Locate the cell with the specified text and output its (X, Y) center coordinate. 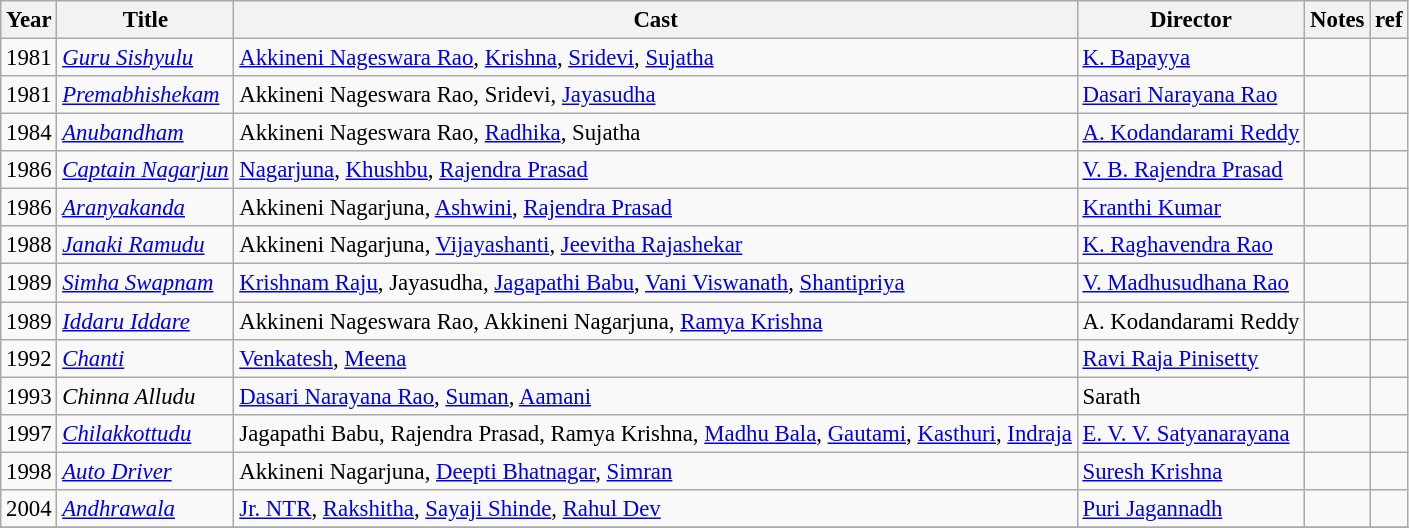
Sarath (1191, 396)
Cast (656, 20)
Year (29, 20)
Captain Nagarjun (146, 170)
Auto Driver (146, 471)
Ravi Raja Pinisetty (1191, 358)
1997 (29, 433)
Dasari Narayana Rao, Suman, Aamani (656, 396)
Akkineni Nageswara Rao, Radhika, Sujatha (656, 133)
Akkineni Nageswara Rao, Sridevi, Jayasudha (656, 95)
Akkineni Nagarjuna, Vijayashanti, Jeevitha Rajashekar (656, 245)
Puri Jagannadh (1191, 509)
Iddaru Iddare (146, 321)
V. B. Rajendra Prasad (1191, 170)
Jr. NTR, Rakshitha, Sayaji Shinde, Rahul Dev (656, 509)
Aranyakanda (146, 208)
1993 (29, 396)
2004 (29, 509)
Notes (1338, 20)
Nagarjuna, Khushbu, Rajendra Prasad (656, 170)
Premabhishekam (146, 95)
Jagapathi Babu, Rajendra Prasad, Ramya Krishna, Madhu Bala, Gautami, Kasthuri, Indraja (656, 433)
Guru Sishyulu (146, 58)
Director (1191, 20)
Suresh Krishna (1191, 471)
1998 (29, 471)
ref (1389, 20)
1988 (29, 245)
Dasari Narayana Rao (1191, 95)
1984 (29, 133)
K. Bapayya (1191, 58)
Akkineni Nageswara Rao, Krishna, Sridevi, Sujatha (656, 58)
Chilakkottudu (146, 433)
Krishnam Raju, Jayasudha, Jagapathi Babu, Vani Viswanath, Shantipriya (656, 283)
Simha Swapnam (146, 283)
Chinna Alludu (146, 396)
Chanti (146, 358)
1992 (29, 358)
Akkineni Nagarjuna, Deepti Bhatnagar, Simran (656, 471)
Andhrawala (146, 509)
Janaki Ramudu (146, 245)
Akkineni Nageswara Rao, Akkineni Nagarjuna, Ramya Krishna (656, 321)
Title (146, 20)
Akkineni Nagarjuna, Ashwini, Rajendra Prasad (656, 208)
V. Madhusudhana Rao (1191, 283)
K. Raghavendra Rao (1191, 245)
Venkatesh, Meena (656, 358)
E. V. V. Satyanarayana (1191, 433)
Anubandham (146, 133)
Kranthi Kumar (1191, 208)
